Return the (x, y) coordinate for the center point of the cell that contains the specified text.  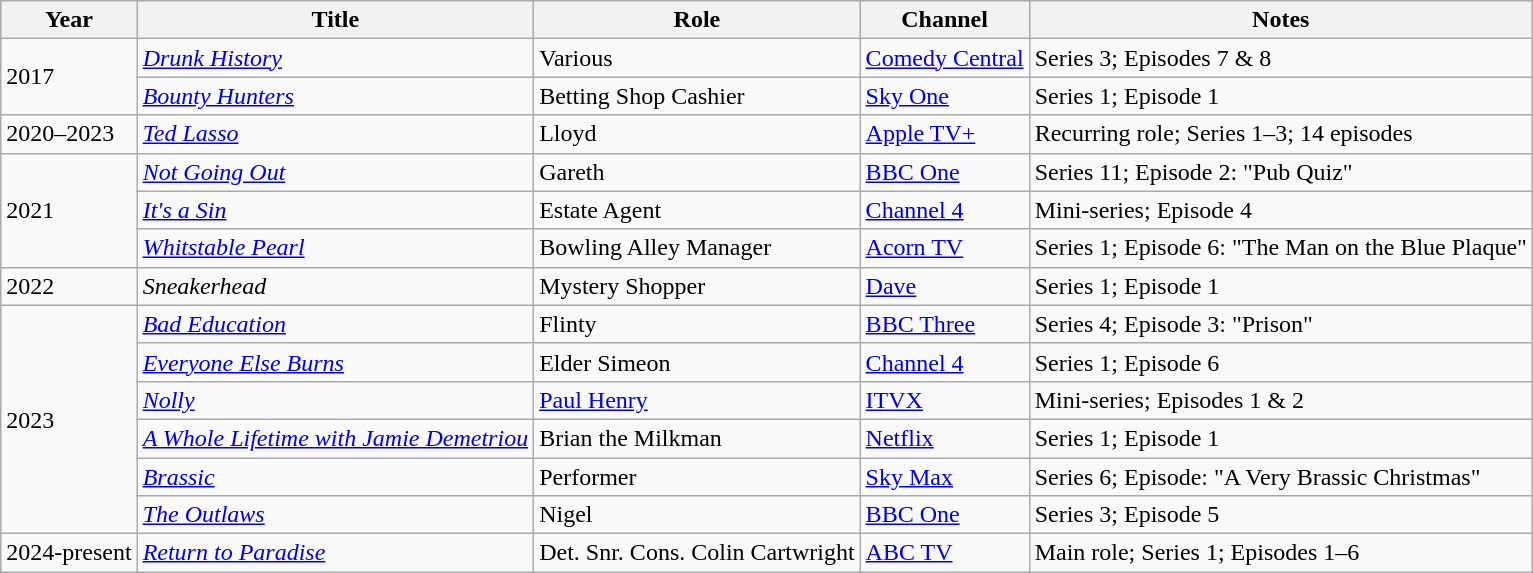
Bad Education (336, 324)
Main role; Series 1; Episodes 1–6 (1280, 553)
Whitstable Pearl (336, 248)
Bowling Alley Manager (697, 248)
Role (697, 20)
Gareth (697, 172)
Drunk History (336, 58)
Return to Paradise (336, 553)
Series 1; Episode 6 (1280, 362)
2017 (69, 77)
Netflix (944, 438)
Det. Snr. Cons. Colin Cartwright (697, 553)
Series 3; Episode 5 (1280, 515)
Nolly (336, 400)
Various (697, 58)
Series 1; Episode 6: "The Man on the Blue Plaque" (1280, 248)
Brian the Milkman (697, 438)
Sky Max (944, 477)
Brassic (336, 477)
Bounty Hunters (336, 96)
ABC TV (944, 553)
2020–2023 (69, 134)
Mini-series; Episodes 1 & 2 (1280, 400)
Betting Shop Cashier (697, 96)
Series 3; Episodes 7 & 8 (1280, 58)
2022 (69, 286)
Estate Agent (697, 210)
Nigel (697, 515)
Dave (944, 286)
Everyone Else Burns (336, 362)
Acorn TV (944, 248)
Lloyd (697, 134)
Not Going Out (336, 172)
Performer (697, 477)
Title (336, 20)
Mystery Shopper (697, 286)
Series 6; Episode: "A Very Brassic Christmas" (1280, 477)
Apple TV+ (944, 134)
2024-present (69, 553)
Recurring role; Series 1–3; 14 episodes (1280, 134)
Elder Simeon (697, 362)
Channel (944, 20)
Mini-series; Episode 4 (1280, 210)
BBC Three (944, 324)
Ted Lasso (336, 134)
A Whole Lifetime with Jamie Demetriou (336, 438)
Notes (1280, 20)
2021 (69, 210)
2023 (69, 419)
Sky One (944, 96)
Paul Henry (697, 400)
Sneakerhead (336, 286)
It's a Sin (336, 210)
Series 4; Episode 3: "Prison" (1280, 324)
Year (69, 20)
Comedy Central (944, 58)
Series 11; Episode 2: "Pub Quiz" (1280, 172)
Flinty (697, 324)
ITVX (944, 400)
The Outlaws (336, 515)
